Locate the cell with the specified text and output its (x, y) center coordinate. 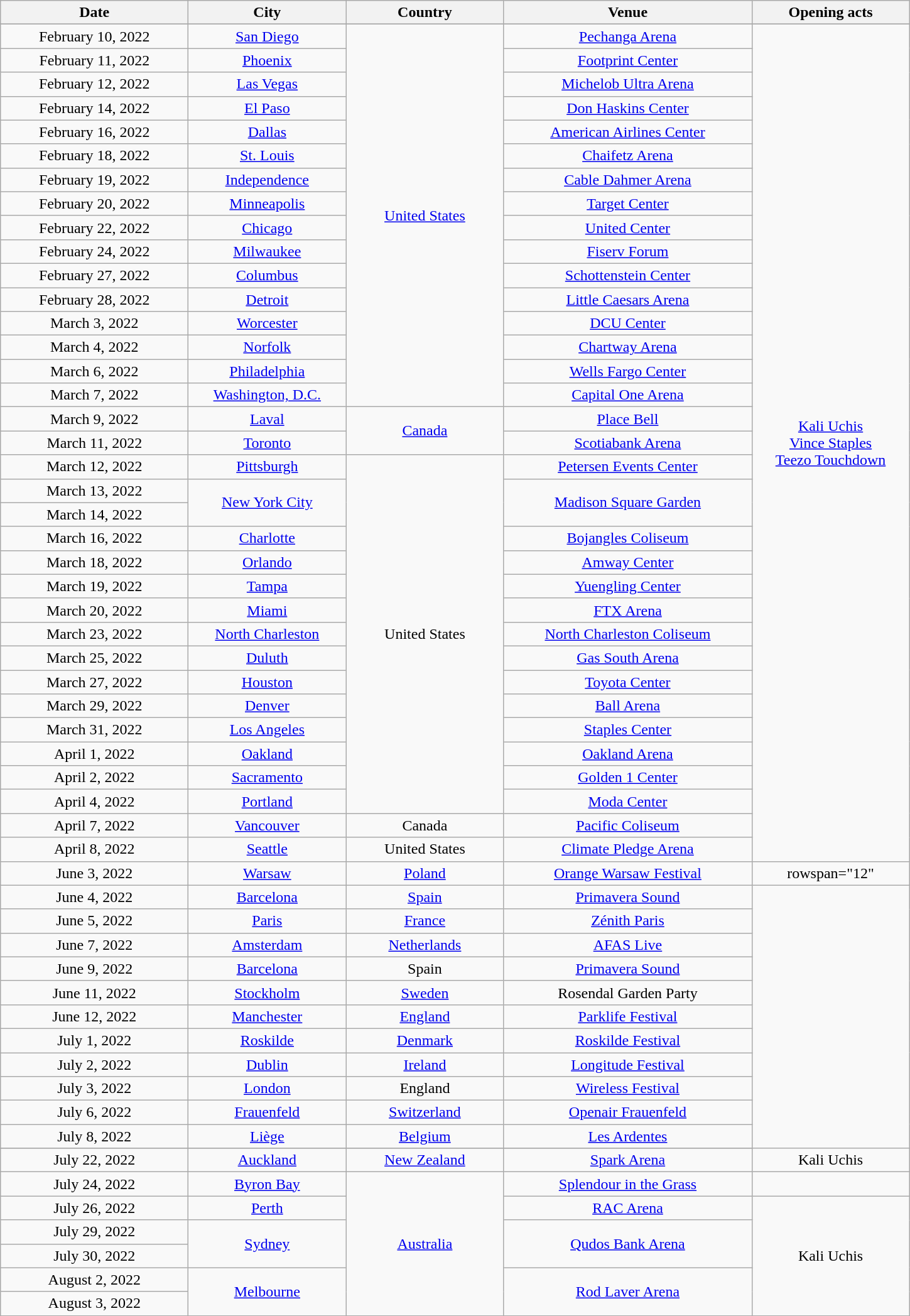
June 12, 2022 (94, 1016)
Sacramento (268, 778)
Fiserv Forum (628, 251)
Rosendal Garden Party (628, 992)
Philadelphia (268, 371)
France (425, 921)
April 1, 2022 (94, 754)
Tampa (268, 586)
Schottenstein Center (628, 275)
June 9, 2022 (94, 969)
March 9, 2022 (94, 419)
June 7, 2022 (94, 945)
Kali UchisVince StaplesTeezo Touchdown (830, 443)
Petersen Events Center (628, 467)
Michelob Ultra Arena (628, 84)
Wells Fargo Center (628, 371)
Netherlands (425, 945)
Charlotte (268, 538)
Cable Dahmer Arena (628, 180)
Don Haskins Center (628, 108)
Minneapolis (268, 204)
Sydney (268, 1244)
Perth (268, 1208)
Warsaw (268, 873)
Openair Frauenfeld (628, 1112)
North Charleston Coliseum (628, 634)
Pittsburgh (268, 467)
March 27, 2022 (94, 682)
United Center (628, 227)
February 16, 2022 (94, 132)
Liège (268, 1136)
Stockholm (268, 992)
Byron Bay (268, 1184)
March 23, 2022 (94, 634)
Moda Center (628, 802)
Place Bell (628, 419)
July 3, 2022 (94, 1089)
RAC Arena (628, 1208)
Venue (628, 13)
March 3, 2022 (94, 324)
Ireland (425, 1065)
Splendour in the Grass (628, 1184)
July 30, 2022 (94, 1256)
New York City (268, 503)
Wireless Festival (628, 1089)
Paris (268, 921)
Gas South Arena (628, 658)
Miami (268, 610)
March 16, 2022 (94, 538)
Spark Arena (628, 1160)
City (268, 13)
August 2, 2022 (94, 1280)
March 7, 2022 (94, 395)
February 12, 2022 (94, 84)
July 8, 2022 (94, 1136)
Melbourne (268, 1292)
rowspan="12" (830, 873)
New Zealand (425, 1160)
March 14, 2022 (94, 514)
March 11, 2022 (94, 443)
February 27, 2022 (94, 275)
Manchester (268, 1016)
Detroit (268, 300)
Footprint Center (628, 60)
DCU Center (628, 324)
March 4, 2022 (94, 347)
July 22, 2022 (94, 1160)
Poland (425, 873)
Sweden (425, 992)
Phoenix (268, 60)
July 1, 2022 (94, 1040)
July 24, 2022 (94, 1184)
Target Center (628, 204)
March 12, 2022 (94, 467)
Milwaukee (268, 251)
Rod Laver Arena (628, 1292)
Staples Center (628, 730)
June 3, 2022 (94, 873)
Dallas (268, 132)
Orlando (268, 562)
February 22, 2022 (94, 227)
Independence (268, 180)
April 7, 2022 (94, 825)
American Airlines Center (628, 132)
Longitude Festival (628, 1065)
February 24, 2022 (94, 251)
North Charleston (268, 634)
St. Louis (268, 156)
Frauenfeld (268, 1112)
March 19, 2022 (94, 586)
March 29, 2022 (94, 706)
Opening acts (830, 13)
Dublin (268, 1065)
Denmark (425, 1040)
London (268, 1089)
Little Caesars Arena (628, 300)
Pacific Coliseum (628, 825)
Country (425, 13)
Worcester (268, 324)
February 11, 2022 (94, 60)
Scotiabank Arena (628, 443)
March 13, 2022 (94, 491)
February 14, 2022 (94, 108)
Zénith Paris (628, 921)
Washington, D.C. (268, 395)
April 2, 2022 (94, 778)
Chaifetz Arena (628, 156)
Belgium (425, 1136)
Orange Warsaw Festival (628, 873)
Date (94, 13)
Ball Arena (628, 706)
August 3, 2022 (94, 1303)
Les Ardentes (628, 1136)
Columbus (268, 275)
Houston (268, 682)
San Diego (268, 36)
Auckland (268, 1160)
July 2, 2022 (94, 1065)
February 28, 2022 (94, 300)
July 29, 2022 (94, 1232)
Norfolk (268, 347)
February 19, 2022 (94, 180)
March 18, 2022 (94, 562)
June 5, 2022 (94, 921)
Capital One Arena (628, 395)
Toronto (268, 443)
Seattle (268, 849)
Roskilde (268, 1040)
Australia (425, 1244)
March 6, 2022 (94, 371)
Oakland Arena (628, 754)
February 18, 2022 (94, 156)
Oakland (268, 754)
June 4, 2022 (94, 897)
Yuengling Center (628, 586)
July 26, 2022 (94, 1208)
Qudos Bank Arena (628, 1244)
Amway Center (628, 562)
Golden 1 Center (628, 778)
April 4, 2022 (94, 802)
AFAS Live (628, 945)
Bojangles Coliseum (628, 538)
Amsterdam (268, 945)
March 20, 2022 (94, 610)
Duluth (268, 658)
March 31, 2022 (94, 730)
Parklife Festival (628, 1016)
Laval (268, 419)
Roskilde Festival (628, 1040)
July 6, 2022 (94, 1112)
Vancouver (268, 825)
Los Angeles (268, 730)
Chartway Arena (628, 347)
Switzerland (425, 1112)
FTX Arena (628, 610)
Chicago (268, 227)
Madison Square Garden (628, 503)
June 11, 2022 (94, 992)
March 25, 2022 (94, 658)
Pechanga Arena (628, 36)
Portland (268, 802)
February 10, 2022 (94, 36)
El Paso (268, 108)
Las Vegas (268, 84)
April 8, 2022 (94, 849)
Denver (268, 706)
February 20, 2022 (94, 204)
Toyota Center (628, 682)
Climate Pledge Arena (628, 849)
